Find where the given text appears and provide that cell's center as (x, y) coordinate. 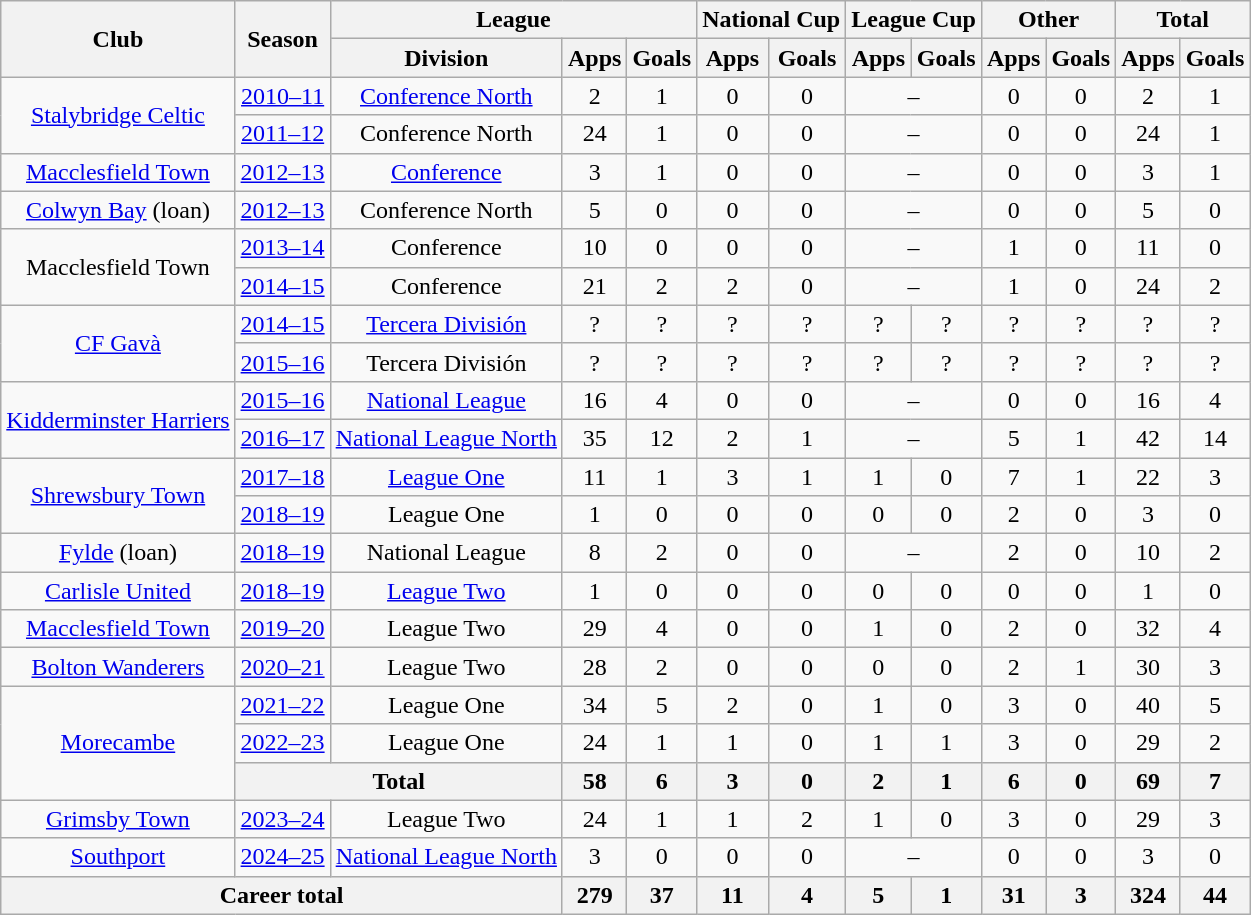
Division (446, 58)
2022–23 (282, 743)
2024–25 (282, 857)
44 (1215, 895)
32 (1148, 629)
12 (662, 438)
CF Gavà (118, 343)
Season (282, 39)
40 (1148, 705)
34 (594, 705)
58 (594, 781)
28 (594, 667)
69 (1148, 781)
14 (1215, 438)
National Cup (772, 20)
Southport (118, 857)
Kidderminster Harriers (118, 419)
League (513, 20)
Morecambe (118, 743)
Shrewsbury Town (118, 496)
Colwyn Bay (loan) (118, 210)
Fylde (loan) (118, 553)
22 (1148, 477)
31 (1013, 895)
Bolton Wanderers (118, 667)
Carlisle United (118, 591)
Stalybridge Celtic (118, 115)
35 (594, 438)
2020–21 (282, 667)
2021–22 (282, 705)
Other (1048, 20)
37 (662, 895)
2013–14 (282, 248)
Grimsby Town (118, 819)
2011–12 (282, 134)
2016–17 (282, 438)
2019–20 (282, 629)
2017–18 (282, 477)
8 (594, 553)
42 (1148, 438)
2010–11 (282, 96)
279 (594, 895)
21 (594, 286)
League Cup (914, 20)
2023–24 (282, 819)
30 (1148, 667)
324 (1148, 895)
Career total (282, 895)
Club (118, 39)
